For the text-containing cell, return its midpoint in [x, y] coordinate format. 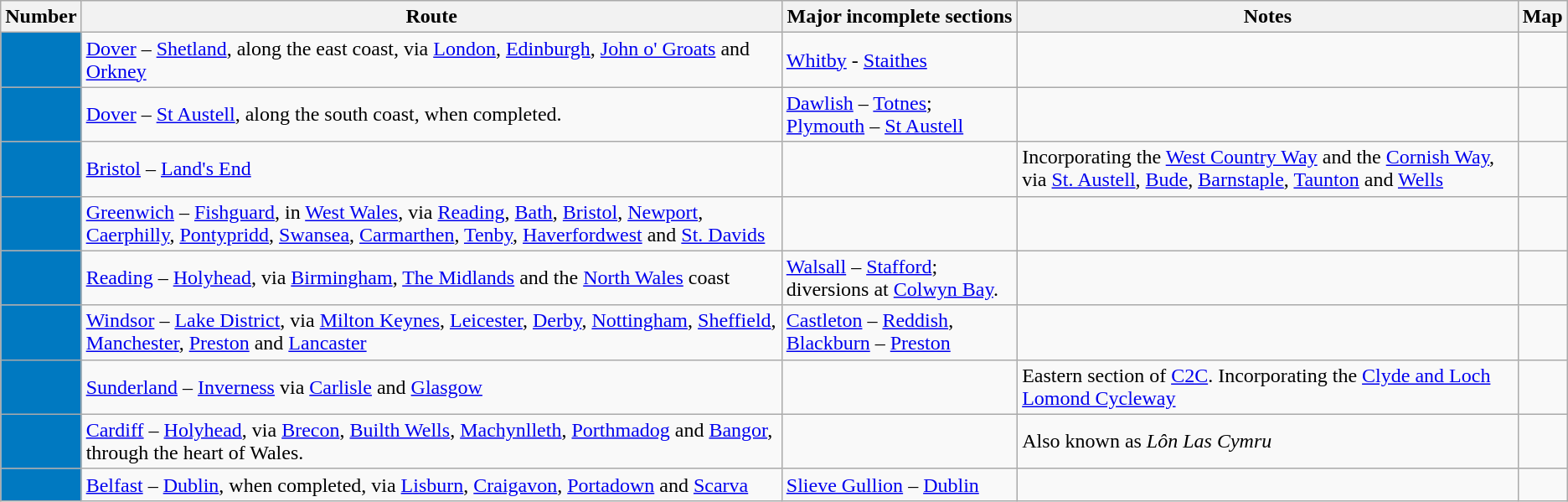
Route [431, 17]
Walsall – Stafford; diversions at Colwyn Bay. [900, 278]
Windsor – Lake District, via Milton Keynes, Leicester, Derby, Nottingham, Sheffield, Manchester, Preston and Lancaster [431, 332]
Dover – Shetland, along the east coast, via London, Edinburgh, John o' Groats and Orkney [431, 60]
Dover – St Austell, along the south coast, when completed. [431, 114]
Notes [1268, 17]
Reading – Holyhead, via Birmingham, The Midlands and the North Wales coast [431, 278]
Slieve Gullion – Dublin [900, 484]
Sunderland – Inverness via Carlisle and Glasgow [431, 387]
Whitby - Staithes [900, 60]
Number [41, 17]
Eastern section of C2C. Incorporating the Clyde and Loch Lomond Cycleway [1268, 387]
Cardiff – Holyhead, via Brecon, Builth Wells, Machynlleth, Porthmadog and Bangor, through the heart of Wales. [431, 441]
Castleton – Reddish, Blackburn – Preston [900, 332]
Bristol – Land's End [431, 169]
Map [1543, 17]
Incorporating the West Country Way and the Cornish Way, via St. Austell, Bude, Barnstaple, Taunton and Wells [1268, 169]
Belfast – Dublin, when completed, via Lisburn, Craigavon, Portadown and Scarva [431, 484]
Dawlish – Totnes; Plymouth – St Austell [900, 114]
Also known as Lôn Las Cymru [1268, 441]
Major incomplete sections [900, 17]
